Search for the cell housing the specified text and yield its (X, Y) center coordinate. 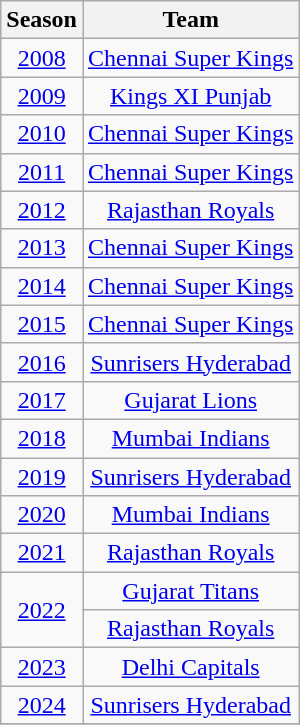
2022 (42, 610)
2016 (42, 362)
Delhi Capitals (190, 667)
Team (190, 20)
2009 (42, 96)
2019 (42, 477)
Kings XI Punjab (190, 96)
2023 (42, 667)
Gujarat Lions (190, 400)
2014 (42, 286)
Gujarat Titans (190, 591)
2017 (42, 400)
2024 (42, 705)
2008 (42, 58)
2011 (42, 172)
2013 (42, 248)
2010 (42, 134)
Season (42, 20)
2018 (42, 438)
2021 (42, 553)
2012 (42, 210)
2015 (42, 324)
2020 (42, 515)
